Return the [x, y] coordinate for the center point of the cell that contains the specified text.  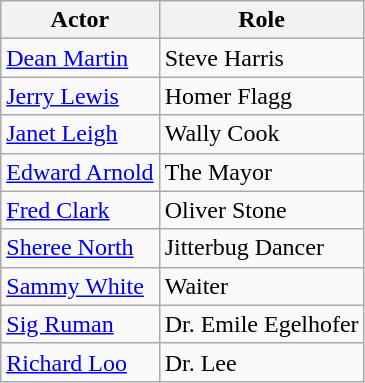
Sammy White [80, 286]
Wally Cook [262, 134]
Dr. Emile Egelhofer [262, 324]
Edward Arnold [80, 172]
Janet Leigh [80, 134]
Actor [80, 20]
Jerry Lewis [80, 96]
Steve Harris [262, 58]
Sig Ruman [80, 324]
Dr. Lee [262, 362]
Dean Martin [80, 58]
Richard Loo [80, 362]
Fred Clark [80, 210]
Jitterbug Dancer [262, 248]
Waiter [262, 286]
The Mayor [262, 172]
Role [262, 20]
Oliver Stone [262, 210]
Sheree North [80, 248]
Homer Flagg [262, 96]
